Extract the (X, Y) coordinate from the center of the cell holding the provided text.  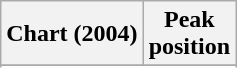
Chart (2004) (72, 34)
Peakposition (189, 34)
